Capture the cell that displays the provided text and extract its (X, Y) central coordinate. 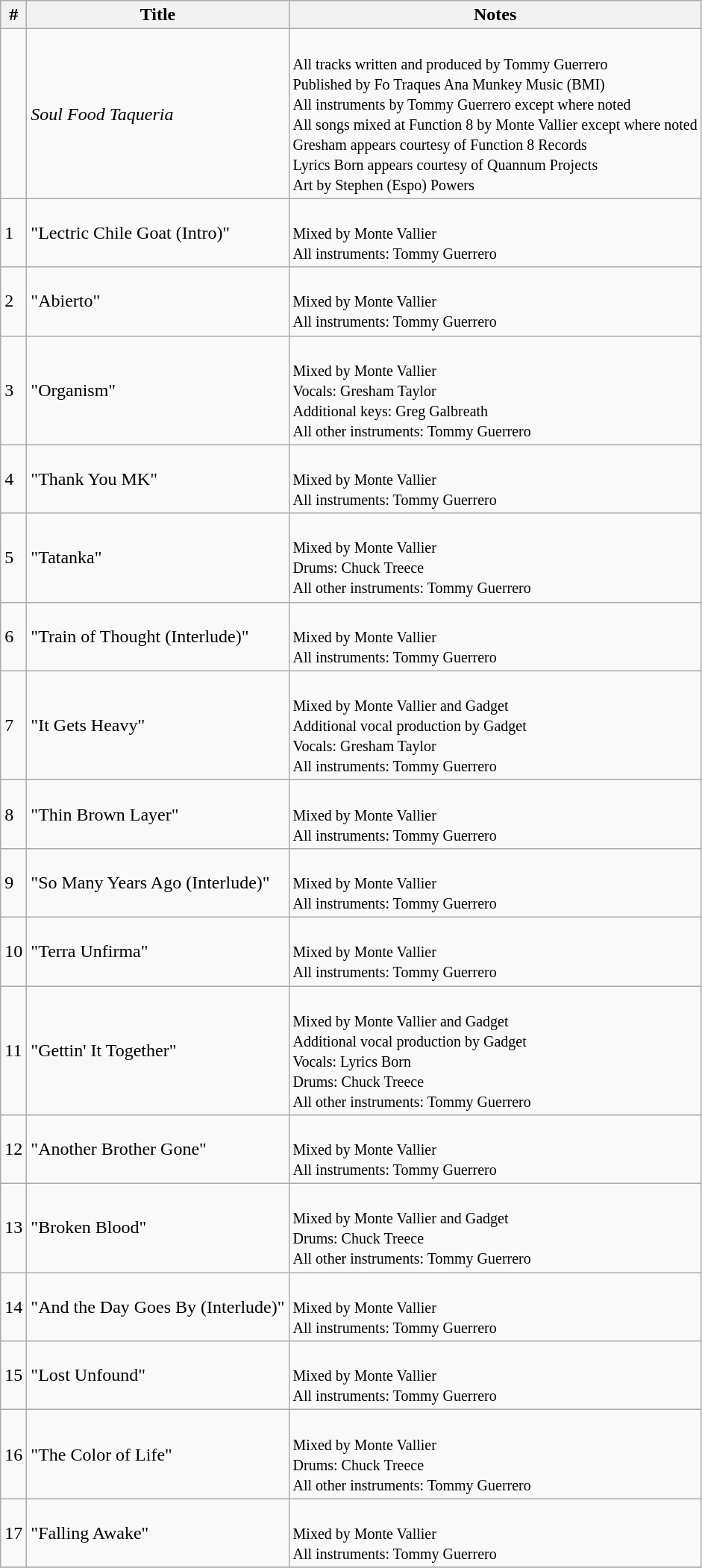
Mixed by Monte Vallier and Gadget Additional vocal production by Gadget Vocals: Gresham Taylor All instruments: Tommy Guerrero (495, 725)
8 (13, 814)
"The Color of Life" (158, 1455)
"Tatanka" (158, 558)
"Thank You MK" (158, 479)
Mixed by Monte Vallier Vocals: Gresham Taylor Additional keys: Greg Galbreath All other instruments: Tommy Guerrero (495, 390)
1 (13, 233)
5 (13, 558)
"So Many Years Ago (Interlude)" (158, 882)
Notes (495, 15)
4 (13, 479)
"And the Day Goes By (Interlude)" (158, 1307)
"It Gets Heavy" (158, 725)
"Gettin' It Together" (158, 1050)
Mixed by Monte Vallier and Gadget Additional vocal production by Gadget Vocals: Lyrics Born Drums: Chuck Treece All other instruments: Tommy Guerrero (495, 1050)
11 (13, 1050)
"Falling Awake" (158, 1533)
12 (13, 1150)
15 (13, 1376)
"Abierto" (158, 301)
"Thin Brown Layer" (158, 814)
"Another Brother Gone" (158, 1150)
16 (13, 1455)
17 (13, 1533)
"Train of Thought (Interlude)" (158, 636)
14 (13, 1307)
10 (13, 951)
"Broken Blood" (158, 1228)
3 (13, 390)
"Lost Unfound" (158, 1376)
2 (13, 301)
9 (13, 882)
"Terra Unfirma" (158, 951)
Title (158, 15)
6 (13, 636)
"Lectric Chile Goat (Intro)" (158, 233)
# (13, 15)
Soul Food Taqueria (158, 113)
7 (13, 725)
"Organism" (158, 390)
Mixed by Monte Vallier and Gadget Drums: Chuck Treece All other instruments: Tommy Guerrero (495, 1228)
13 (13, 1228)
